Detect which cell encompasses the target text, then output its (X, Y) center coordinate. 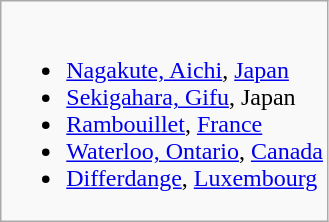
Nagakute, Aichi, Japan Sekigahara, Gifu, Japan Rambouillet, France Waterloo, Ontario, Canada Differdange, Luxembourg (165, 112)
